Locate the cell with the specified text and output its (x, y) center coordinate. 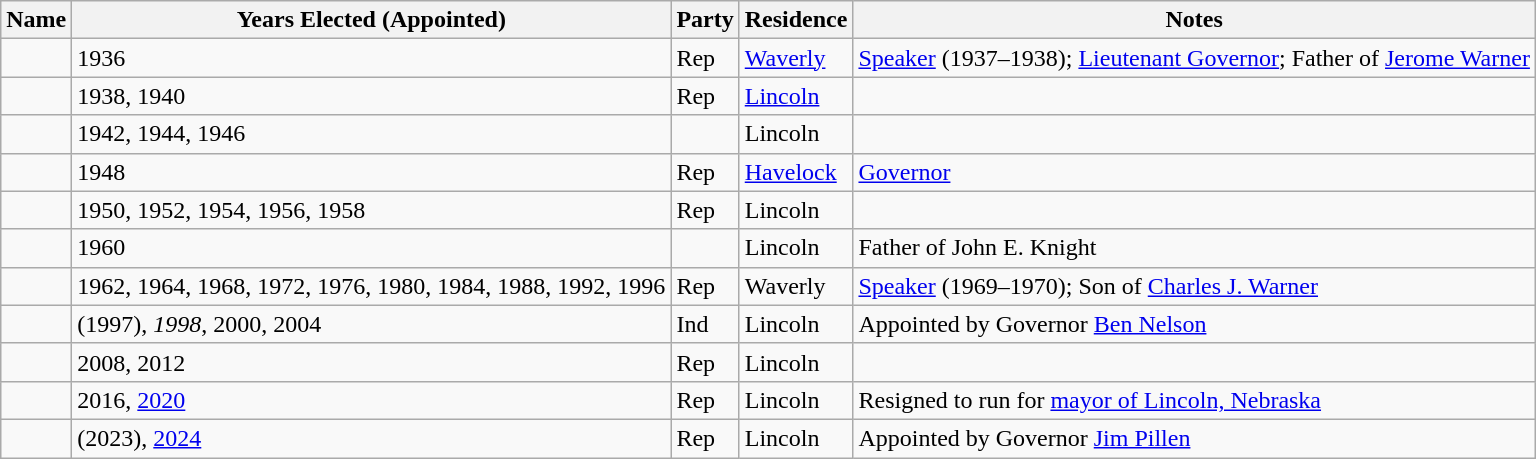
Resigned to run for mayor of Lincoln, Nebraska (1194, 400)
Notes (1194, 20)
Name (36, 20)
Governor (1194, 172)
(1997), 1998, 2000, 2004 (372, 324)
Ind (705, 324)
Havelock (796, 172)
1936 (372, 58)
2016, 2020 (372, 400)
(2023), 2024 (372, 438)
Speaker (1969–1970); Son of Charles J. Warner (1194, 286)
Residence (796, 20)
1938, 1940 (372, 96)
Appointed by Governor Ben Nelson (1194, 324)
1948 (372, 172)
1962, 1964, 1968, 1972, 1976, 1980, 1984, 1988, 1992, 1996 (372, 286)
Speaker (1937–1938); Lieutenant Governor; Father of Jerome Warner (1194, 58)
Father of John E. Knight (1194, 248)
1960 (372, 248)
Years Elected (Appointed) (372, 20)
1942, 1944, 1946 (372, 134)
1950, 1952, 1954, 1956, 1958 (372, 210)
Party (705, 20)
2008, 2012 (372, 362)
Appointed by Governor Jim Pillen (1194, 438)
